Scan for the cell matching the given text and deliver its (x, y) coordinate at center. 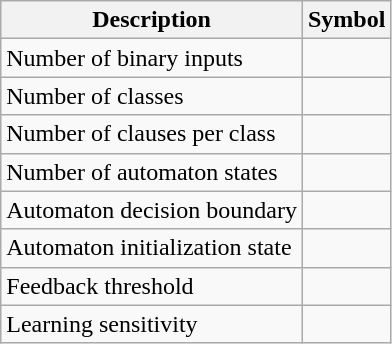
Automaton decision boundary (152, 210)
Number of classes (152, 96)
Number of automaton states (152, 172)
Description (152, 20)
Automaton initialization state (152, 248)
Feedback threshold (152, 286)
Learning sensitivity (152, 324)
Number of binary inputs (152, 58)
Symbol (346, 20)
Number of clauses per class (152, 134)
